Find where the given text appears and provide that cell's center as [X, Y] coordinate. 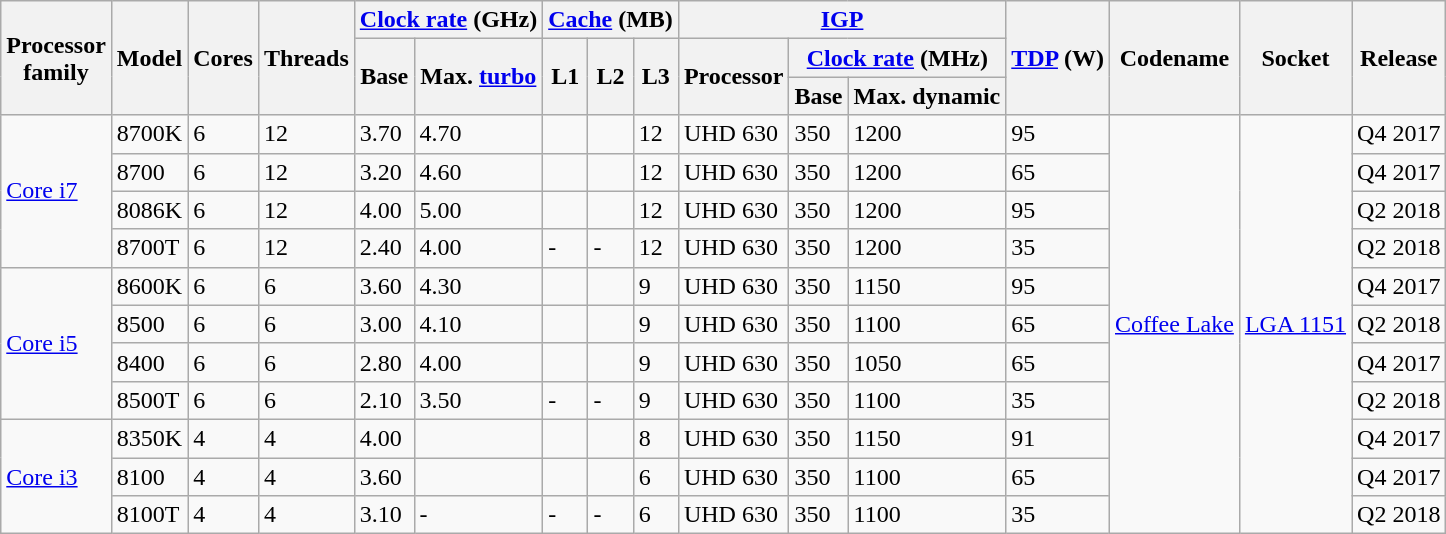
8700T [149, 248]
Core i3 [56, 476]
L1 [566, 77]
4.70 [478, 134]
4.60 [478, 172]
8100T [149, 515]
IGP [842, 20]
Socket [1295, 58]
8700 [149, 172]
Core i7 [56, 191]
8600K [149, 286]
L2 [610, 77]
2.80 [384, 362]
L3 [656, 77]
8086K [149, 210]
8100 [149, 477]
Cache (MB) [611, 20]
8400 [149, 362]
3.10 [384, 515]
Max. dynamic [927, 96]
Coffee Lake [1174, 324]
Processor family [56, 58]
2.40 [384, 248]
3.00 [384, 324]
4.30 [478, 286]
Clock rate (GHz) [448, 20]
8350K [149, 438]
Threads [306, 58]
TDP (W) [1058, 58]
Code­name [1174, 58]
2.10 [384, 400]
8500T [149, 400]
3.70 [384, 134]
8700K [149, 134]
3.50 [478, 400]
Core i5 [56, 343]
Cores [224, 58]
Processor [734, 77]
LGA 1151 [1295, 324]
Clock rate (MHz) [898, 58]
8500 [149, 324]
91 [1058, 438]
3.20 [384, 172]
Release [1399, 58]
1050 [927, 362]
Max. turbo [478, 77]
4.10 [478, 324]
Model [149, 58]
5.00 [478, 210]
8 [656, 438]
